Output the [x, y] coordinate of the center of the cell containing the given text.  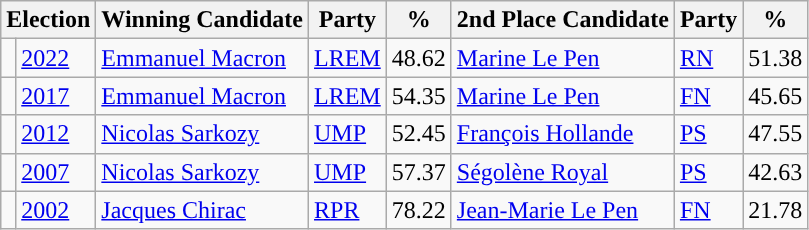
78.22 [418, 210]
François Hollande [562, 134]
52.45 [418, 134]
42.63 [776, 172]
RN [708, 58]
Jean-Marie Le Pen [562, 210]
21.78 [776, 210]
57.37 [418, 172]
Winning Candidate [202, 20]
2017 [56, 96]
RPR [348, 210]
47.55 [776, 134]
Jacques Chirac [202, 210]
2007 [56, 172]
51.38 [776, 58]
45.65 [776, 96]
Election [48, 20]
2022 [56, 58]
2002 [56, 210]
2012 [56, 134]
Ségolène Royal [562, 172]
2nd Place Candidate [562, 20]
54.35 [418, 96]
48.62 [418, 58]
